Output the [x, y] coordinate of the center of the cell containing the given text.  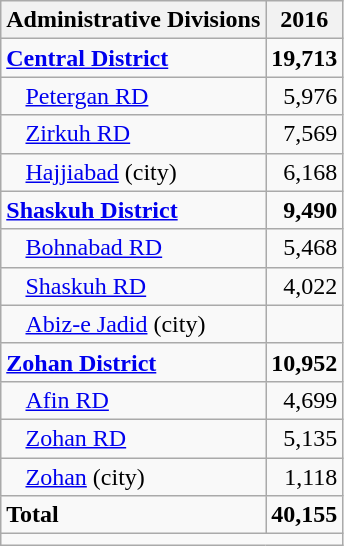
Central District [134, 58]
Total [134, 515]
Abiz-e Jadid (city) [134, 324]
Hajjiabad (city) [134, 172]
7,569 [304, 134]
5,135 [304, 438]
Bohnabad RD [134, 248]
Zohan District [134, 362]
9,490 [304, 210]
Afin RD [134, 400]
6,168 [304, 172]
Shaskuh District [134, 210]
19,713 [304, 58]
Zirkuh RD [134, 134]
10,952 [304, 362]
Zohan RD [134, 438]
Petergan RD [134, 96]
Zohan (city) [134, 477]
Administrative Divisions [134, 20]
5,468 [304, 248]
4,699 [304, 400]
2016 [304, 20]
Shaskuh RD [134, 286]
4,022 [304, 286]
5,976 [304, 96]
1,118 [304, 477]
40,155 [304, 515]
